Scan for the cell matching the given text and deliver its (X, Y) coordinate at center. 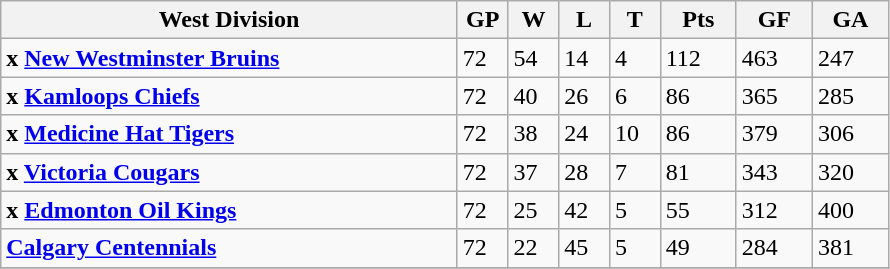
247 (850, 58)
320 (850, 172)
81 (698, 172)
7 (634, 172)
26 (584, 96)
285 (850, 96)
Calgary Centennials (230, 248)
x Edmonton Oil Kings (230, 210)
x Medicine Hat Tigers (230, 134)
14 (584, 58)
24 (584, 134)
Pts (698, 20)
49 (698, 248)
400 (850, 210)
112 (698, 58)
37 (534, 172)
284 (774, 248)
25 (534, 210)
312 (774, 210)
West Division (230, 20)
GP (482, 20)
38 (534, 134)
463 (774, 58)
379 (774, 134)
L (584, 20)
28 (584, 172)
GA (850, 20)
306 (850, 134)
22 (534, 248)
54 (534, 58)
42 (584, 210)
343 (774, 172)
x Kamloops Chiefs (230, 96)
10 (634, 134)
W (534, 20)
x New Westminster Bruins (230, 58)
40 (534, 96)
365 (774, 96)
55 (698, 210)
T (634, 20)
GF (774, 20)
381 (850, 248)
45 (584, 248)
x Victoria Cougars (230, 172)
6 (634, 96)
4 (634, 58)
